Capture the cell that displays the provided text and extract its (X, Y) central coordinate. 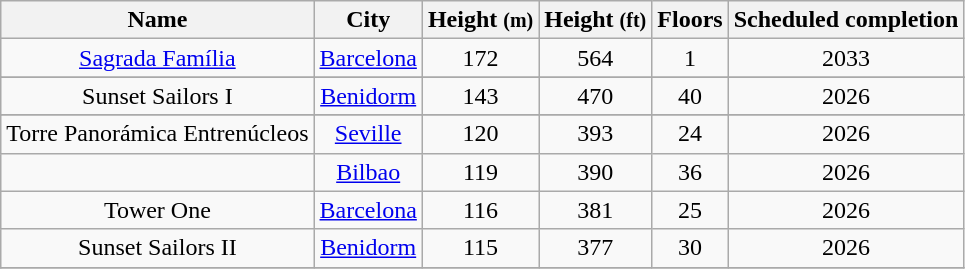
143 (480, 96)
Sunset Sailors II (158, 248)
Seville (368, 134)
564 (596, 58)
377 (596, 248)
119 (480, 172)
470 (596, 96)
City (368, 20)
2033 (846, 58)
Torre Panorámica Entrenúcleos (158, 134)
30 (690, 248)
Height (ft) (596, 20)
Height (m) (480, 20)
Sunset Sailors I (158, 96)
172 (480, 58)
116 (480, 210)
381 (596, 210)
Bilbao (368, 172)
1 (690, 58)
390 (596, 172)
36 (690, 172)
115 (480, 248)
Sagrada Família (158, 58)
24 (690, 134)
40 (690, 96)
25 (690, 210)
393 (596, 134)
Floors (690, 20)
120 (480, 134)
Name (158, 20)
Tower One (158, 210)
Scheduled completion (846, 20)
